Output the [X, Y] coordinate of the center of the cell containing the given text.  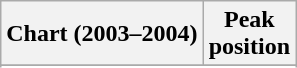
Chart (2003–2004) [102, 34]
Peakposition [249, 34]
